Extract the (x, y) coordinate from the center of the cell holding the provided text.  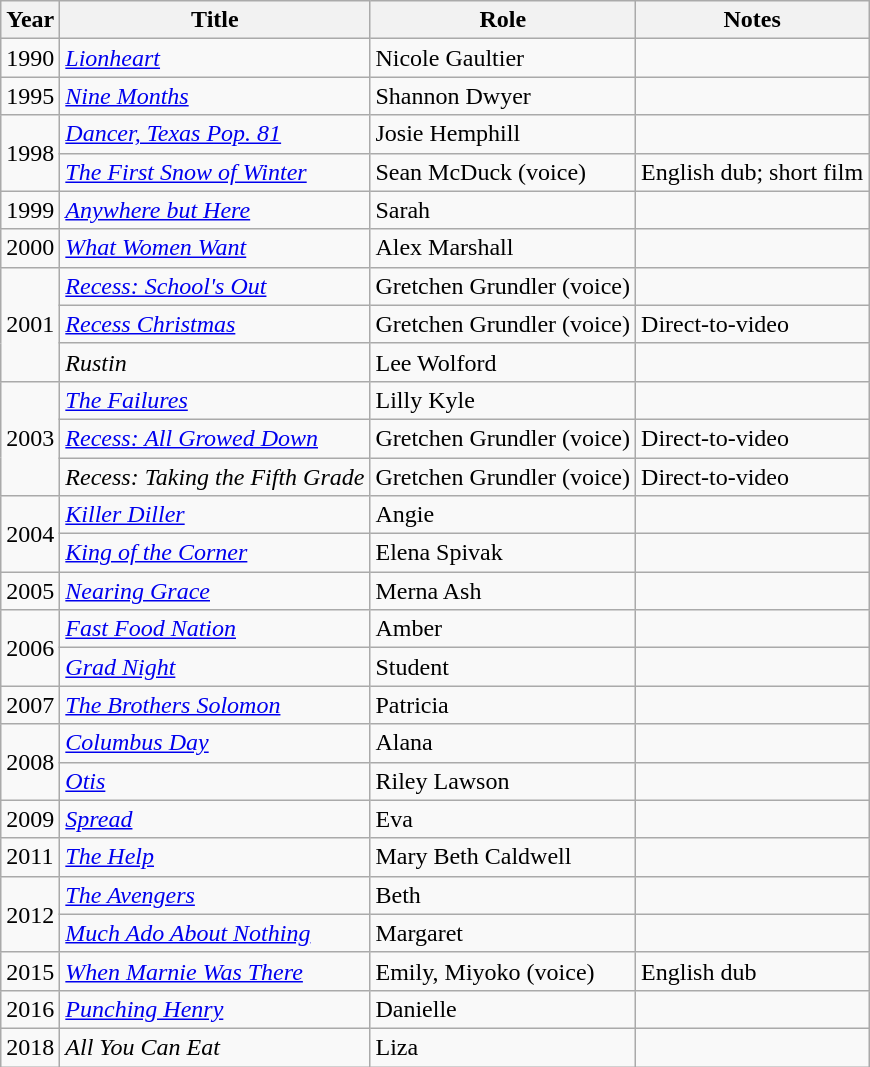
Student (503, 667)
2008 (30, 762)
Nine Months (215, 96)
Amber (503, 629)
2001 (30, 324)
Fast Food Nation (215, 629)
Recess: All Growed Down (215, 438)
2012 (30, 914)
1998 (30, 153)
Liza (503, 1047)
Sean McDuck (voice) (503, 172)
Riley Lawson (503, 781)
Spread (215, 819)
Columbus Day (215, 743)
2007 (30, 705)
Patricia (503, 705)
1999 (30, 210)
2000 (30, 248)
Merna Ash (503, 591)
Otis (215, 781)
King of the Corner (215, 553)
Lionheart (215, 58)
The First Snow of Winter (215, 172)
Recess Christmas (215, 324)
Recess: Taking the Fifth Grade (215, 477)
English dub; short film (752, 172)
Anywhere but Here (215, 210)
2006 (30, 648)
The Avengers (215, 895)
Emily, Miyoko (voice) (503, 971)
Punching Henry (215, 1009)
1990 (30, 58)
Shannon Dwyer (503, 96)
Nicole Gaultier (503, 58)
Killer Diller (215, 515)
Alana (503, 743)
2016 (30, 1009)
Role (503, 20)
Alex Marshall (503, 248)
Grad Night (215, 667)
What Women Want (215, 248)
2015 (30, 971)
Title (215, 20)
2004 (30, 534)
English dub (752, 971)
Recess: School's Out (215, 286)
Margaret (503, 933)
2018 (30, 1047)
2005 (30, 591)
1995 (30, 96)
Nearing Grace (215, 591)
The Failures (215, 400)
Danielle (503, 1009)
2003 (30, 438)
Elena Spivak (503, 553)
2009 (30, 819)
The Brothers Solomon (215, 705)
When Marnie Was There (215, 971)
Eva (503, 819)
2011 (30, 857)
Beth (503, 895)
Much Ado About Nothing (215, 933)
The Help (215, 857)
Notes (752, 20)
Sarah (503, 210)
Dancer, Texas Pop. 81 (215, 134)
All You Can Eat (215, 1047)
Angie (503, 515)
Year (30, 20)
Rustin (215, 362)
Josie Hemphill (503, 134)
Lilly Kyle (503, 400)
Mary Beth Caldwell (503, 857)
Lee Wolford (503, 362)
